From the cell containing the given text, extract its center point as (X, Y) coordinate. 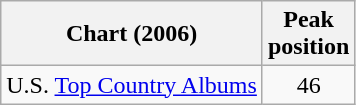
Peakposition (308, 34)
Chart (2006) (132, 34)
U.S. Top Country Albums (132, 85)
46 (308, 85)
